Identify which cell holds the provided text, then report its (X, Y) central coordinate. 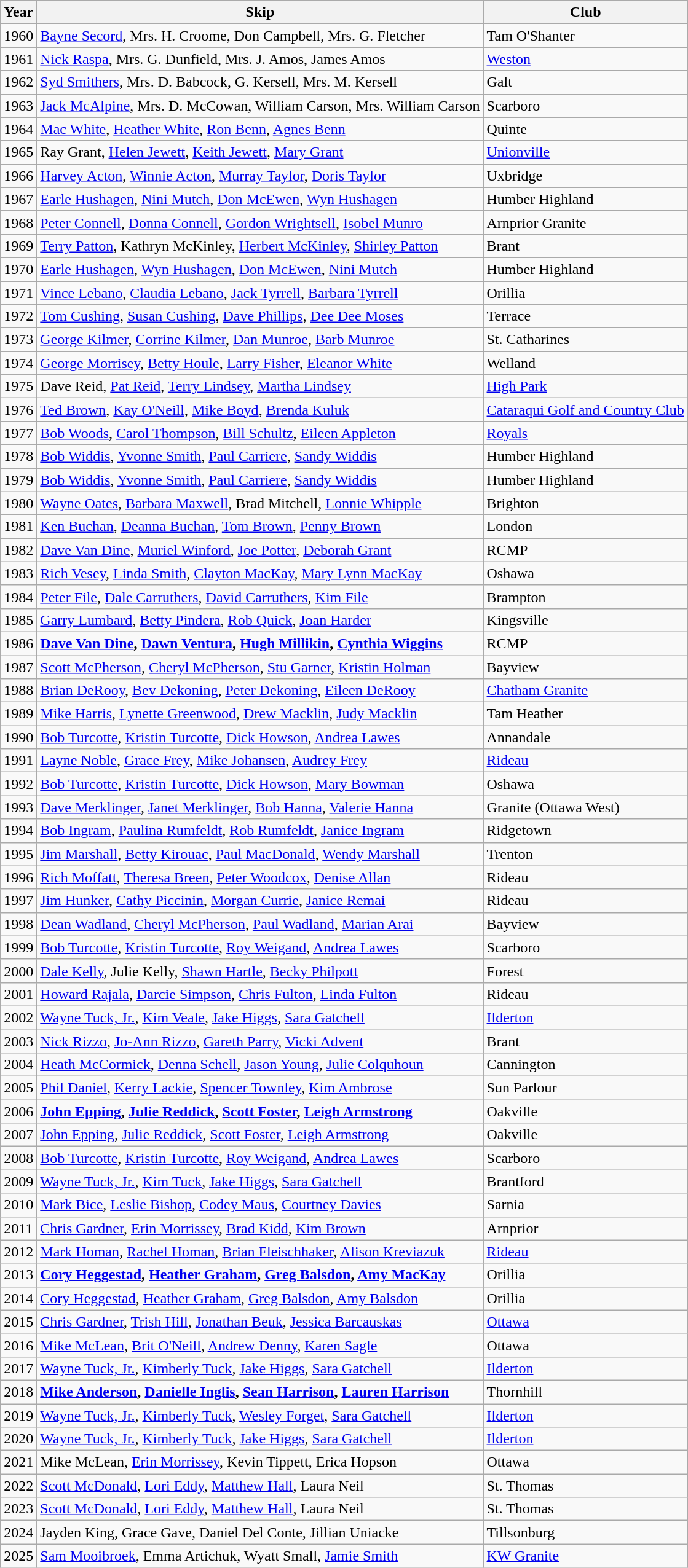
Wayne Tuck, Jr., Kim Veale, Jake Higgs, Sara Gatchell (260, 1017)
Cannington (585, 1065)
1991 (18, 761)
Terry Patton, Kathryn McKinley, Herbert McKinley, Shirley Patton (260, 246)
Arnprior (585, 1228)
Tam Heather (585, 714)
Sam Mooibroek, Emma Artichuk, Wyatt Small, Jamie Smith (260, 1556)
London (585, 527)
2006 (18, 1111)
Annandale (585, 737)
1973 (18, 340)
Galt (585, 82)
Garry Lumbard, Betty Pindera, Rob Quick, Joan Harder (260, 620)
Nick Raspa, Mrs. G. Dunfield, Mrs. J. Amos, James Amos (260, 59)
Tillsonburg (585, 1532)
Kingsville (585, 620)
1968 (18, 222)
1965 (18, 152)
Bob Turcotte, Kristin Turcotte, Dick Howson, Andrea Lawes (260, 737)
George Morrisey, Betty Houle, Larry Fisher, Eleanor White (260, 363)
Rich Moffatt, Theresa Breen, Peter Woodcox, Denise Allan (260, 877)
Bob Woods, Carol Thompson, Bill Schultz, Eileen Appleton (260, 433)
Mac White, Heather White, Ron Benn, Agnes Benn (260, 129)
Layne Noble, Grace Frey, Mike Johansen, Audrey Frey (260, 761)
Royals (585, 433)
1962 (18, 82)
Jayden King, Grace Gave, Daniel Del Conte, Jillian Uniacke (260, 1532)
2011 (18, 1228)
Dave Reid, Pat Reid, Terry Lindsey, Martha Lindsey (260, 386)
Jim Marshall, Betty Kirouac, Paul MacDonald, Wendy Marshall (260, 854)
KW Granite (585, 1556)
Ted Brown, Kay O'Neill, Mike Boyd, Brenda Kuluk (260, 410)
Dave Merklinger, Janet Merklinger, Bob Hanna, Valerie Hanna (260, 807)
2024 (18, 1532)
1995 (18, 854)
1974 (18, 363)
1972 (18, 316)
Sarnia (585, 1205)
Peter Connell, Donna Connell, Gordon Wrightsell, Isobel Munro (260, 222)
1983 (18, 573)
Arnprior Granite (585, 222)
Scott McPherson, Cheryl McPherson, Stu Garner, Kristin Holman (260, 667)
Sun Parlour (585, 1088)
Cataraqui Golf and Country Club (585, 410)
2012 (18, 1252)
1969 (18, 246)
2002 (18, 1017)
Dave Van Dine, Dawn Ventura, Hugh Millikin, Cynthia Wiggins (260, 643)
1963 (18, 106)
Howard Rajala, Darcie Simpson, Chris Fulton, Linda Fulton (260, 994)
Mark Homan, Rachel Homan, Brian Fleischhaker, Alison Kreviazuk (260, 1252)
1976 (18, 410)
Year (18, 12)
Rich Vesey, Linda Smith, Clayton MacKay, Mary Lynn MacKay (260, 573)
1994 (18, 831)
Jim Hunker, Cathy Piccinin, Morgan Currie, Janice Remai (260, 901)
St. Catharines (585, 340)
1987 (18, 667)
Welland (585, 363)
Dale Kelly, Julie Kelly, Shawn Hartle, Becky Philpott (260, 971)
Peter File, Dale Carruthers, David Carruthers, Kim File (260, 597)
2022 (18, 1486)
1997 (18, 901)
Wayne Oates, Barbara Maxwell, Brad Mitchell, Lonnie Whipple (260, 503)
2009 (18, 1182)
Club (585, 12)
Ray Grant, Helen Jewett, Keith Jewett, Mary Grant (260, 152)
Brantford (585, 1182)
2004 (18, 1065)
1981 (18, 527)
2025 (18, 1556)
Tom Cushing, Susan Cushing, Dave Phillips, Dee Dee Moses (260, 316)
Ridgetown (585, 831)
Mike Anderson, Danielle Inglis, Sean Harrison, Lauren Harrison (260, 1392)
2016 (18, 1345)
Wayne Tuck, Jr., Kimberly Tuck, Wesley Forget, Sara Gatchell (260, 1415)
2019 (18, 1415)
1961 (18, 59)
Brampton (585, 597)
1966 (18, 176)
1964 (18, 129)
1998 (18, 924)
Uxbridge (585, 176)
Mike Harris, Lynette Greenwood, Drew Macklin, Judy Macklin (260, 714)
1970 (18, 269)
1999 (18, 947)
1989 (18, 714)
Unionville (585, 152)
Bob Ingram, Paulina Rumfeldt, Rob Rumfeldt, Janice Ingram (260, 831)
1993 (18, 807)
Cory Heggestad, Heather Graham, Greg Balsdon, Amy MacKay (260, 1275)
George Kilmer, Corrine Kilmer, Dan Munroe, Barb Munroe (260, 340)
2010 (18, 1205)
2000 (18, 971)
Ken Buchan, Deanna Buchan, Tom Brown, Penny Brown (260, 527)
1977 (18, 433)
Cory Heggestad, Heather Graham, Greg Balsdon, Amy Balsdon (260, 1298)
Mike McLean, Brit O'Neill, Andrew Denny, Karen Sagle (260, 1345)
Syd Smithers, Mrs. D. Babcock, G. Kersell, Mrs. M. Kersell (260, 82)
Terrace (585, 316)
2020 (18, 1439)
Bob Turcotte, Kristin Turcotte, Dick Howson, Mary Bowman (260, 784)
1978 (18, 457)
Chris Gardner, Trish Hill, Jonathan Beuk, Jessica Barcauskas (260, 1322)
Quinte (585, 129)
Tam O'Shanter (585, 36)
1967 (18, 199)
Bayne Secord, Mrs. H. Croome, Don Campbell, Mrs. G. Fletcher (260, 36)
1979 (18, 480)
1975 (18, 386)
Wayne Tuck, Jr., Kim Tuck, Jake Higgs, Sara Gatchell (260, 1182)
1985 (18, 620)
1984 (18, 597)
1990 (18, 737)
Chris Gardner, Erin Morrissey, Brad Kidd, Kim Brown (260, 1228)
1992 (18, 784)
1996 (18, 877)
Nick Rizzo, Jo-Ann Rizzo, Gareth Parry, Vicki Advent (260, 1041)
Trenton (585, 854)
1982 (18, 550)
2021 (18, 1462)
Phil Daniel, Kerry Lackie, Spencer Townley, Kim Ambrose (260, 1088)
Dean Wadland, Cheryl McPherson, Paul Wadland, Marian Arai (260, 924)
Vince Lebano, Claudia Lebano, Jack Tyrrell, Barbara Tyrrell (260, 293)
2013 (18, 1275)
2008 (18, 1158)
Mike McLean, Erin Morrissey, Kevin Tippett, Erica Hopson (260, 1462)
Harvey Acton, Winnie Acton, Murray Taylor, Doris Taylor (260, 176)
Mark Bice, Leslie Bishop, Codey Maus, Courtney Davies (260, 1205)
2003 (18, 1041)
2017 (18, 1368)
Forest (585, 971)
1988 (18, 691)
Thornhill (585, 1392)
Granite (Ottawa West) (585, 807)
High Park (585, 386)
Earle Hushagen, Wyn Hushagen, Don McEwen, Nini Mutch (260, 269)
Brian DeRooy, Bev Dekoning, Peter Dekoning, Eileen DeRooy (260, 691)
2014 (18, 1298)
1980 (18, 503)
Dave Van Dine, Muriel Winford, Joe Potter, Deborah Grant (260, 550)
Brighton (585, 503)
Jack McAlpine, Mrs. D. McCowan, William Carson, Mrs. William Carson (260, 106)
Earle Hushagen, Nini Mutch, Don McEwen, Wyn Hushagen (260, 199)
1960 (18, 36)
2001 (18, 994)
Weston (585, 59)
1971 (18, 293)
Heath McCormick, Denna Schell, Jason Young, Julie Colquhoun (260, 1065)
2007 (18, 1135)
Chatham Granite (585, 691)
2015 (18, 1322)
2005 (18, 1088)
1986 (18, 643)
Skip (260, 12)
2018 (18, 1392)
2023 (18, 1509)
